Provide the [x, y] coordinate of the cell's center where the given text is located.  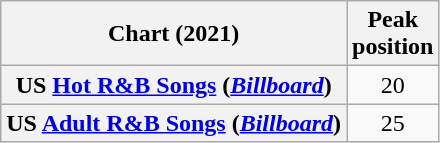
20 [393, 85]
US Hot R&B Songs (Billboard) [174, 85]
US Adult R&B Songs (Billboard) [174, 123]
Peakposition [393, 34]
Chart (2021) [174, 34]
25 [393, 123]
